Capture the cell that displays the provided text and extract its (x, y) central coordinate. 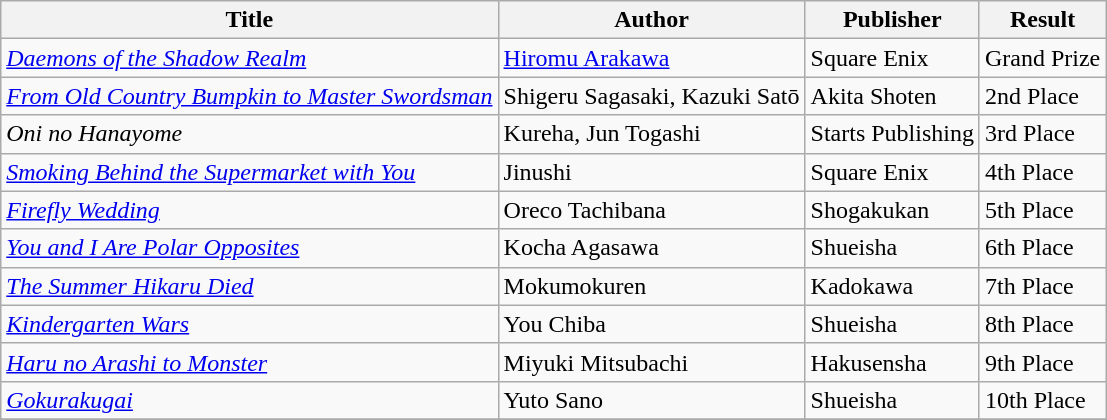
10th Place (1042, 400)
Publisher (892, 20)
Kadokawa (892, 286)
Miyuki Mitsubachi (652, 362)
Title (250, 20)
Akita Shoten (892, 96)
Shigeru Sagasaki, Kazuki Satō (652, 96)
Result (1042, 20)
5th Place (1042, 210)
Starts Publishing (892, 134)
Haru no Arashi to Monster (250, 362)
Kocha Agasawa (652, 248)
The Summer Hikaru Died (250, 286)
2nd Place (1042, 96)
You Chiba (652, 324)
Mokumokuren (652, 286)
7th Place (1042, 286)
Hiromu Arakawa (652, 58)
Shogakukan (892, 210)
You and I Are Polar Opposites (250, 248)
6th Place (1042, 248)
Yuto Sano (652, 400)
Gokurakugai (250, 400)
3rd Place (1042, 134)
Kureha, Jun Togashi (652, 134)
Firefly Wedding (250, 210)
Smoking Behind the Supermarket with You (250, 172)
Hakusensha (892, 362)
8th Place (1042, 324)
Author (652, 20)
Grand Prize (1042, 58)
Oni no Hanayome (250, 134)
Oreco Tachibana (652, 210)
4th Place (1042, 172)
9th Place (1042, 362)
From Old Country Bumpkin to Master Swordsman (250, 96)
Daemons of the Shadow Realm (250, 58)
Jinushi (652, 172)
Kindergarten Wars (250, 324)
